Capture the cell that displays the provided text and extract its [X, Y] central coordinate. 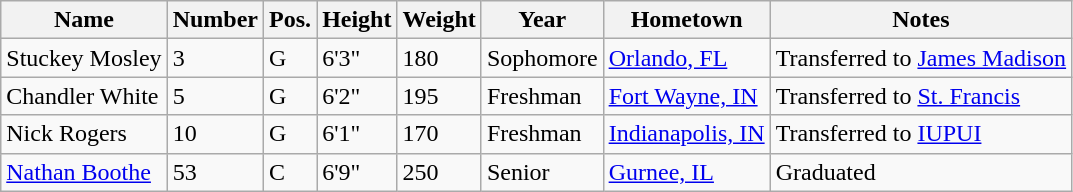
195 [439, 96]
Name [84, 20]
Fort Wayne, IN [686, 96]
Senior [542, 172]
Notes [920, 20]
Indianapolis, IN [686, 134]
Transferred to St. Francis [920, 96]
Year [542, 20]
Transferred to IUPUI [920, 134]
Sophomore [542, 58]
Orlando, FL [686, 58]
6'1" [357, 134]
Nick Rogers [84, 134]
53 [215, 172]
Nathan Boothe [84, 172]
C [290, 172]
6'9" [357, 172]
Gurnee, IL [686, 172]
Chandler White [84, 96]
Graduated [920, 172]
10 [215, 134]
Height [357, 20]
3 [215, 58]
250 [439, 172]
Number [215, 20]
Hometown [686, 20]
6'3" [357, 58]
180 [439, 58]
Stuckey Mosley [84, 58]
Transferred to James Madison [920, 58]
6'2" [357, 96]
170 [439, 134]
5 [215, 96]
Weight [439, 20]
Pos. [290, 20]
